From the cell containing the given text, extract its center point as [X, Y] coordinate. 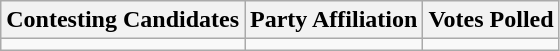
Party Affiliation [334, 20]
Votes Polled [491, 20]
Contesting Candidates [123, 20]
